Provide the [x, y] coordinate of the cell's center where the given text is located.  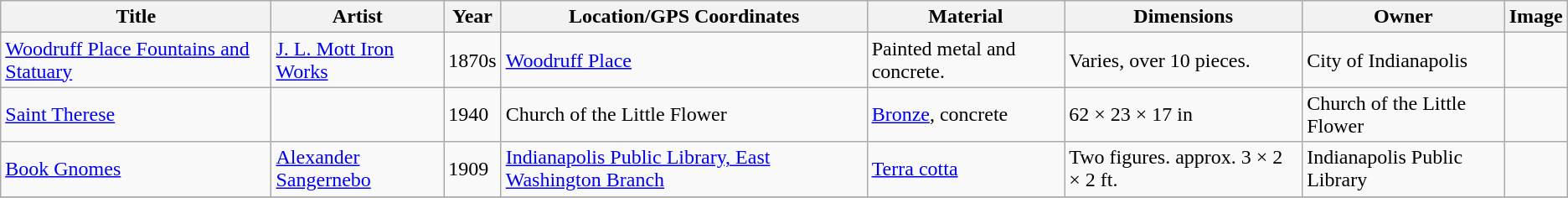
Location/GPS Coordinates [683, 17]
Title [136, 17]
Image [1536, 17]
Indianapolis Public Library, East Washington Branch [683, 169]
Saint Therese [136, 114]
Bronze, concrete [966, 114]
J. L. Mott Iron Works [358, 60]
Dimensions [1184, 17]
Book Gnomes [136, 169]
Owner [1404, 17]
Terra cotta [966, 169]
62 × 23 × 17 in [1184, 114]
Woodruff Place Fountains and Statuary [136, 60]
Two figures. approx. 3 × 2 × 2 ft. [1184, 169]
Material [966, 17]
1870s [472, 60]
Alexander Sangernebo [358, 169]
1909 [472, 169]
Painted metal and concrete. [966, 60]
City of Indianapolis [1404, 60]
Year [472, 17]
Woodruff Place [683, 60]
Indianapolis Public Library [1404, 169]
Artist [358, 17]
1940 [472, 114]
Varies, over 10 pieces. [1184, 60]
